Provide the (x, y) coordinate of the cell's center where the given text is located.  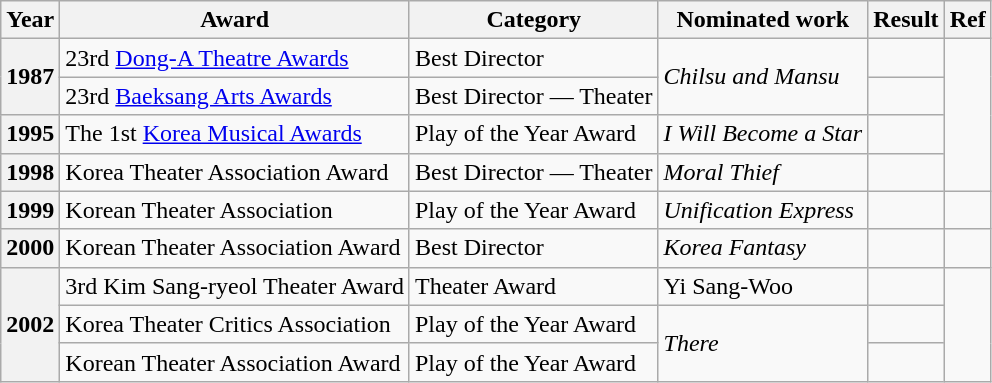
Moral Thief (763, 172)
23rd Dong-A Theatre Awards (235, 58)
Year (30, 20)
2000 (30, 248)
I Will Become a Star (763, 134)
Category (534, 20)
Unification Express (763, 210)
Ref (968, 20)
Yi Sang-Woo (763, 286)
1998 (30, 172)
Korea Theater Critics Association (235, 324)
Nominated work (763, 20)
Korean Theater Association (235, 210)
There (763, 343)
2002 (30, 324)
3rd Kim Sang-ryeol Theater Award (235, 286)
Result (906, 20)
1995 (30, 134)
1987 (30, 77)
1999 (30, 210)
Chilsu and Mansu (763, 77)
Award (235, 20)
Theater Award (534, 286)
23rd Baeksang Arts Awards (235, 96)
Korea Theater Association Award (235, 172)
Korea Fantasy (763, 248)
The 1st Korea Musical Awards (235, 134)
